Extract the [X, Y] coordinate from the center of the cell holding the provided text.  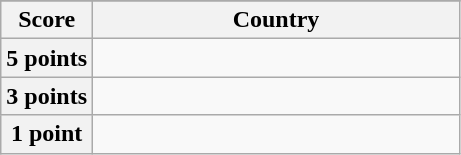
5 points [47, 58]
Country [276, 20]
Score [47, 20]
1 point [47, 134]
3 points [47, 96]
